Output the [X, Y] coordinate of the center of the cell containing the given text.  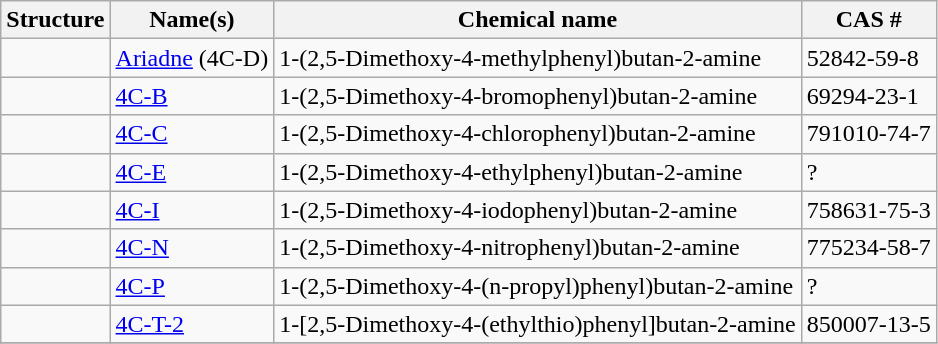
1-(2,5-Dimethoxy-4-methylphenyl)butan-2-amine [538, 58]
1-[2,5-Dimethoxy-4-(ethylthio)phenyl]butan-2-amine [538, 324]
775234-58-7 [868, 248]
Chemical name [538, 20]
4C-E [192, 172]
791010-74-7 [868, 134]
4C-B [192, 96]
4C-N [192, 248]
Name(s) [192, 20]
Structure [56, 20]
1-(2,5-Dimethoxy-4-bromophenyl)butan-2-amine [538, 96]
4C-C [192, 134]
69294-23-1 [868, 96]
CAS # [868, 20]
1-(2,5-Dimethoxy-4-(n-propyl)phenyl)butan-2-amine [538, 286]
Ariadne (4C-D) [192, 58]
52842-59-8 [868, 58]
1-(2,5-Dimethoxy-4-iodophenyl)butan-2-amine [538, 210]
758631-75-3 [868, 210]
4C-T-2 [192, 324]
4C-P [192, 286]
1-(2,5-Dimethoxy-4-nitrophenyl)butan-2-amine [538, 248]
1-(2,5-Dimethoxy-4-ethylphenyl)butan-2-amine [538, 172]
850007-13-5 [868, 324]
1-(2,5-Dimethoxy-4-chlorophenyl)butan-2-amine [538, 134]
4C-I [192, 210]
